Pinpoint the cell where the given text exists, returning its [x, y] midpoint coordinate. 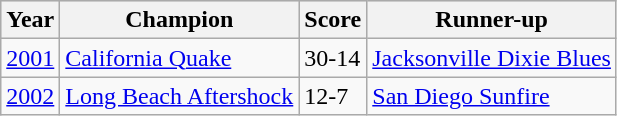
San Diego Sunfire [492, 96]
Year [30, 20]
Runner-up [492, 20]
12-7 [333, 96]
2002 [30, 96]
Long Beach Aftershock [180, 96]
30-14 [333, 58]
Champion [180, 20]
2001 [30, 58]
Score [333, 20]
Jacksonville Dixie Blues [492, 58]
California Quake [180, 58]
